For the text-containing cell, return its midpoint in [x, y] coordinate format. 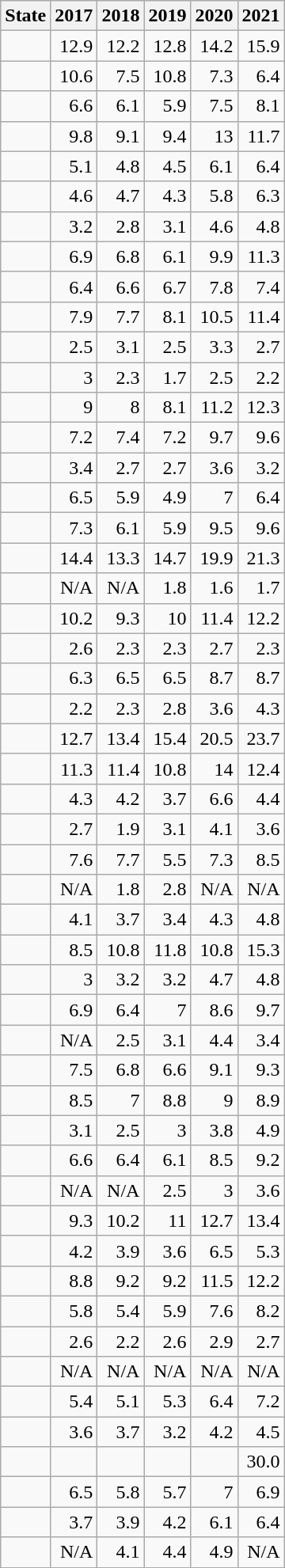
5.7 [168, 1492]
7.8 [214, 287]
15.4 [168, 738]
1.6 [214, 588]
10 [168, 618]
14.2 [214, 46]
7.9 [74, 317]
13 [214, 136]
15.9 [261, 46]
8.9 [261, 1100]
10.6 [74, 76]
6.7 [168, 287]
1.9 [120, 829]
10.5 [214, 317]
12.9 [74, 46]
20.5 [214, 738]
2018 [120, 16]
12.3 [261, 408]
19.9 [214, 558]
8.6 [214, 1010]
15.3 [261, 950]
2020 [214, 16]
2021 [261, 16]
9.9 [214, 256]
12.4 [261, 769]
9.8 [74, 136]
8 [120, 408]
13.3 [120, 558]
3.3 [214, 347]
30.0 [261, 1462]
14 [214, 769]
9.5 [214, 528]
8.2 [261, 1311]
2017 [74, 16]
5.5 [168, 859]
11.7 [261, 136]
2.9 [214, 1342]
23.7 [261, 738]
11.8 [168, 950]
12.8 [168, 46]
9.4 [168, 136]
11 [168, 1221]
14.4 [74, 558]
11.5 [214, 1281]
3.8 [214, 1130]
11.2 [214, 408]
2019 [168, 16]
21.3 [261, 558]
14.7 [168, 558]
State [25, 16]
